Provide the (x, y) coordinate of the cell's center where the given text is located.  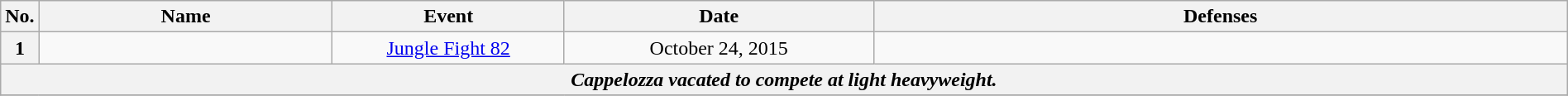
Date (719, 17)
October 24, 2015 (719, 48)
Event (448, 17)
Jungle Fight 82 (448, 48)
Cappelozza vacated to compete at light heavyweight. (784, 79)
Defenses (1221, 17)
No. (20, 17)
1 (20, 48)
Name (185, 17)
